Output the (x, y) coordinate of the center of the cell containing the given text.  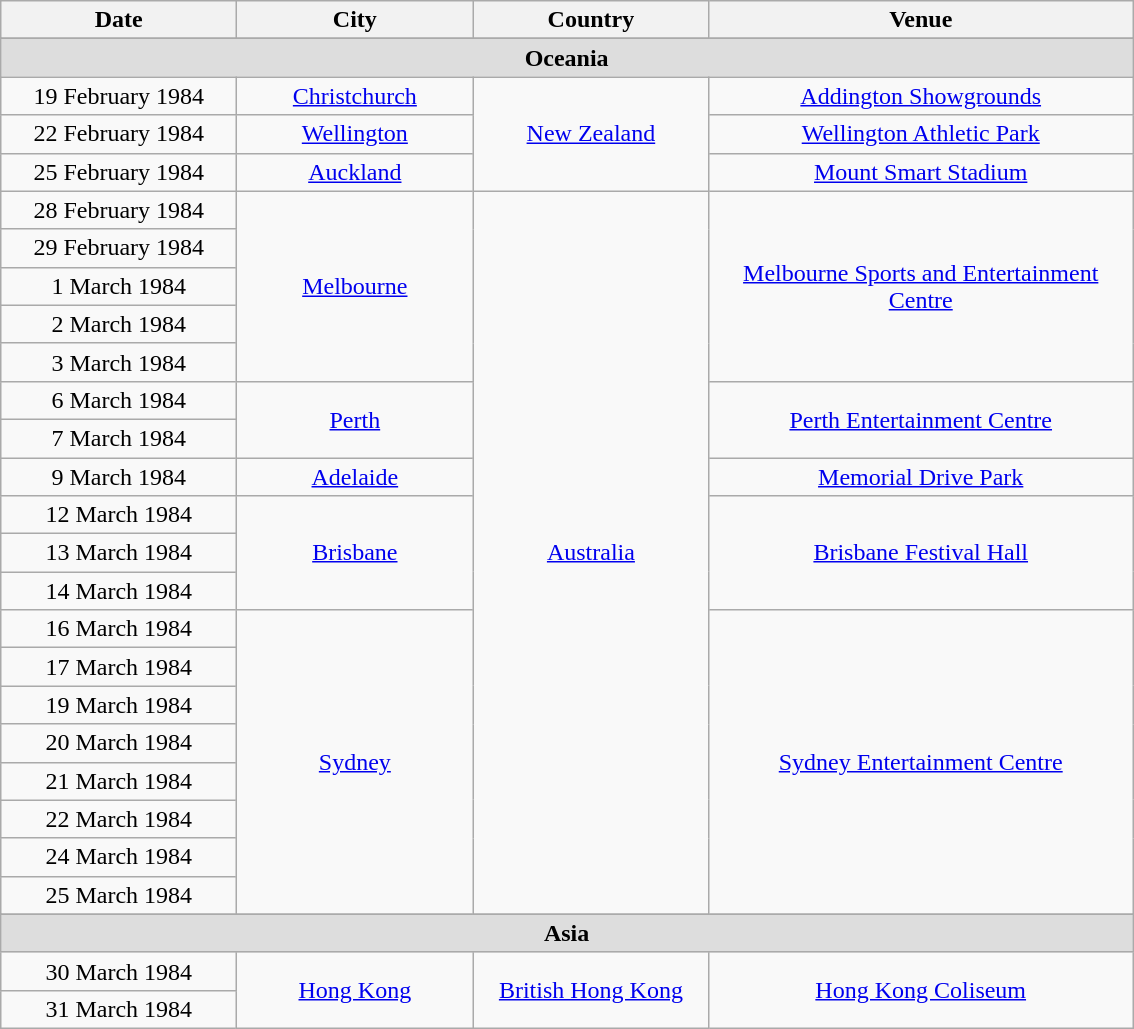
1 March 1984 (119, 286)
Asia (567, 933)
30 March 1984 (119, 971)
Perth (355, 419)
Date (119, 20)
City (355, 20)
Country (591, 20)
20 March 1984 (119, 743)
25 February 1984 (119, 172)
6 March 1984 (119, 400)
Addington Showgrounds (921, 96)
9 March 1984 (119, 477)
2 March 1984 (119, 324)
Memorial Drive Park (921, 477)
19 February 1984 (119, 96)
Sydney (355, 762)
Adelaide (355, 477)
Australia (591, 552)
22 March 1984 (119, 819)
Christchurch (355, 96)
19 March 1984 (119, 705)
24 March 1984 (119, 857)
Melbourne Sports and Entertainment Centre (921, 286)
Brisbane (355, 553)
British Hong Kong (591, 990)
Venue (921, 20)
17 March 1984 (119, 667)
Brisbane Festival Hall (921, 553)
Hong Kong Coliseum (921, 990)
Mount Smart Stadium (921, 172)
Perth Entertainment Centre (921, 419)
22 February 1984 (119, 134)
21 March 1984 (119, 781)
7 March 1984 (119, 438)
Oceania (567, 58)
Sydney Entertainment Centre (921, 762)
13 March 1984 (119, 553)
Hong Kong (355, 990)
Auckland (355, 172)
25 March 1984 (119, 895)
14 March 1984 (119, 591)
3 March 1984 (119, 362)
12 March 1984 (119, 515)
31 March 1984 (119, 1009)
28 February 1984 (119, 210)
Wellington Athletic Park (921, 134)
Melbourne (355, 286)
29 February 1984 (119, 248)
Wellington (355, 134)
16 March 1984 (119, 629)
New Zealand (591, 134)
